From the cell containing the given text, extract its center point as (X, Y) coordinate. 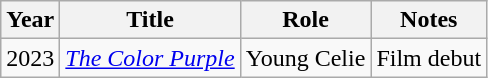
2023 (30, 58)
Young Celie (306, 58)
Role (306, 20)
The Color Purple (150, 58)
Notes (429, 20)
Year (30, 20)
Title (150, 20)
Film debut (429, 58)
